Detect which cell encompasses the target text, then output its (x, y) center coordinate. 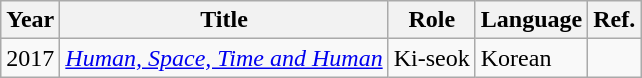
Korean (531, 58)
Language (531, 20)
Role (432, 20)
Ki-seok (432, 58)
Title (224, 20)
Ref. (614, 20)
2017 (30, 58)
Year (30, 20)
Human, Space, Time and Human (224, 58)
